Search for the cell housing the specified text and yield its (X, Y) center coordinate. 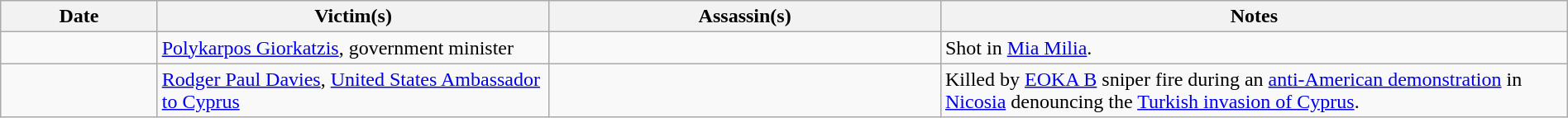
Assassin(s) (745, 17)
Polykarpos Giorkatzis, government minister (353, 48)
Date (79, 17)
Victim(s) (353, 17)
Notes (1254, 17)
Shot in Mia Milia. (1254, 48)
Rodger Paul Davies, United States Ambassador to Cyprus (353, 91)
Killed by EOKA B sniper fire during an anti-American demonstration in Nicosia denouncing the Turkish invasion of Cyprus. (1254, 91)
